Scan for the cell matching the given text and deliver its (X, Y) coordinate at center. 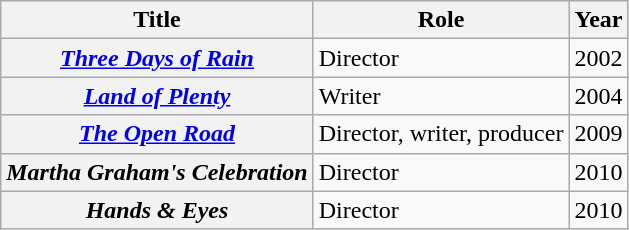
Role (441, 20)
Martha Graham's Celebration (157, 172)
Writer (441, 96)
Title (157, 20)
2004 (598, 96)
The Open Road (157, 134)
2002 (598, 58)
Three Days of Rain (157, 58)
Director, writer, producer (441, 134)
Hands & Eyes (157, 210)
2009 (598, 134)
Year (598, 20)
Land of Plenty (157, 96)
